Detect which cell encompasses the target text, then output its (x, y) center coordinate. 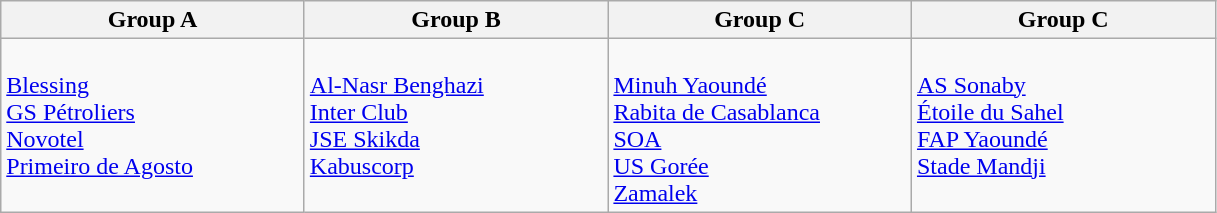
Group B (456, 20)
Group A (153, 20)
Minuh Yaoundé Rabita de Casablanca SOA US Gorée Zamalek (760, 126)
Blessing GS Pétroliers Novotel Primeiro de Agosto (153, 126)
Al-Nasr Benghazi Inter Club JSE Skikda Kabuscorp (456, 126)
AS Sonaby Étoile du Sahel FAP Yaoundé Stade Mandji (1063, 126)
